Provide the (x, y) coordinate of the cell's center where the given text is located.  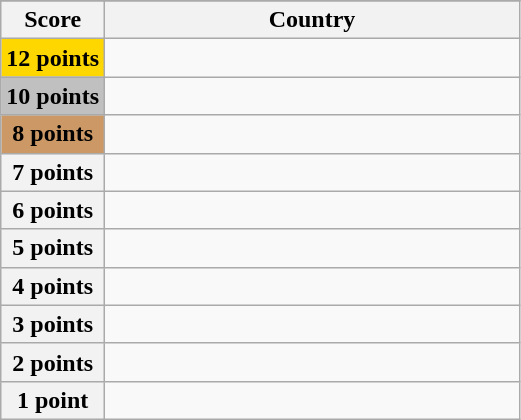
4 points (53, 286)
12 points (53, 58)
Score (53, 20)
6 points (53, 210)
2 points (53, 362)
Country (312, 20)
3 points (53, 324)
10 points (53, 96)
1 point (53, 400)
7 points (53, 172)
5 points (53, 248)
8 points (53, 134)
